Identify which cell holds the provided text, then report its (x, y) central coordinate. 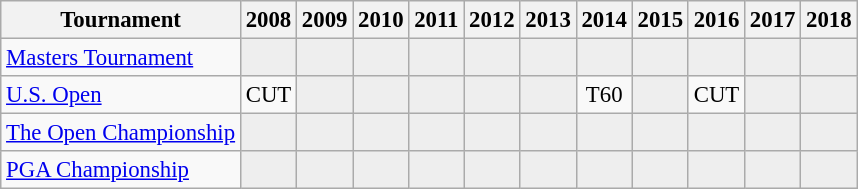
2008 (268, 20)
2016 (716, 20)
2012 (492, 20)
2014 (604, 20)
2018 (829, 20)
T60 (604, 95)
The Open Championship (121, 133)
2013 (548, 20)
2015 (660, 20)
2017 (773, 20)
2010 (381, 20)
PGA Championship (121, 170)
Tournament (121, 20)
2009 (325, 20)
U.S. Open (121, 95)
2011 (436, 20)
Masters Tournament (121, 58)
